Capture the cell that displays the provided text and extract its (X, Y) central coordinate. 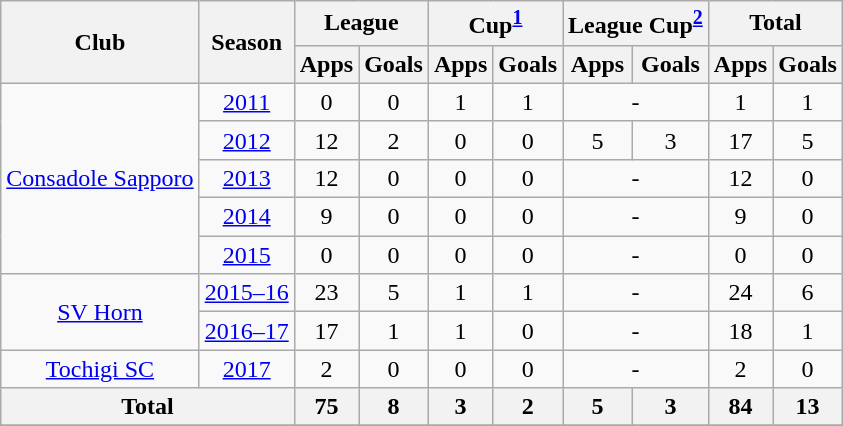
23 (326, 293)
13 (808, 407)
75 (326, 407)
League (361, 24)
Season (246, 42)
Tochigi SC (100, 369)
2015–16 (246, 293)
Cup1 (495, 24)
84 (740, 407)
24 (740, 293)
Club (100, 42)
2015 (246, 255)
18 (740, 331)
SV Horn (100, 312)
2016–17 (246, 331)
League Cup2 (636, 24)
6 (808, 293)
8 (394, 407)
2017 (246, 369)
Consadole Sapporo (100, 178)
2013 (246, 178)
2012 (246, 140)
2011 (246, 102)
2014 (246, 217)
